Output the (X, Y) coordinate of the center of the cell containing the given text.  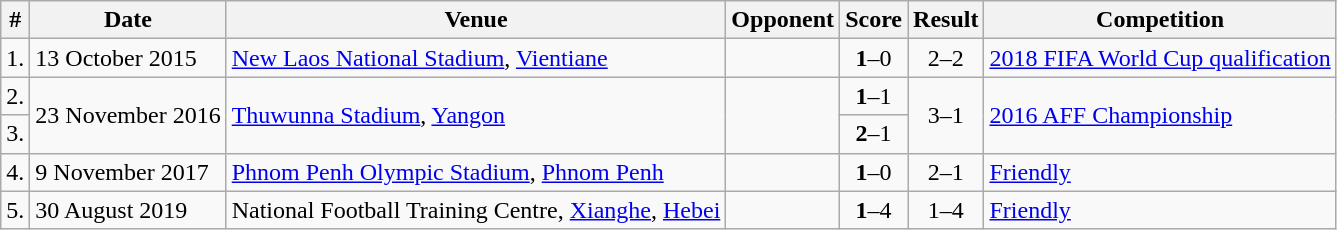
3–1 (946, 115)
1–1 (874, 96)
Competition (1160, 20)
1. (16, 58)
5. (16, 210)
Venue (476, 20)
Thuwunna Stadium, Yangon (476, 115)
Date (128, 20)
2–2 (946, 58)
Opponent (783, 20)
23 November 2016 (128, 115)
9 November 2017 (128, 172)
3. (16, 134)
# (16, 20)
2018 FIFA World Cup qualification (1160, 58)
New Laos National Stadium, Vientiane (476, 58)
Phnom Penh Olympic Stadium, Phnom Penh (476, 172)
4. (16, 172)
2. (16, 96)
30 August 2019 (128, 210)
Result (946, 20)
National Football Training Centre, Xianghe, Hebei (476, 210)
13 October 2015 (128, 58)
Score (874, 20)
2016 AFF Championship (1160, 115)
